Output the [X, Y] coordinate of the center of the cell containing the given text.  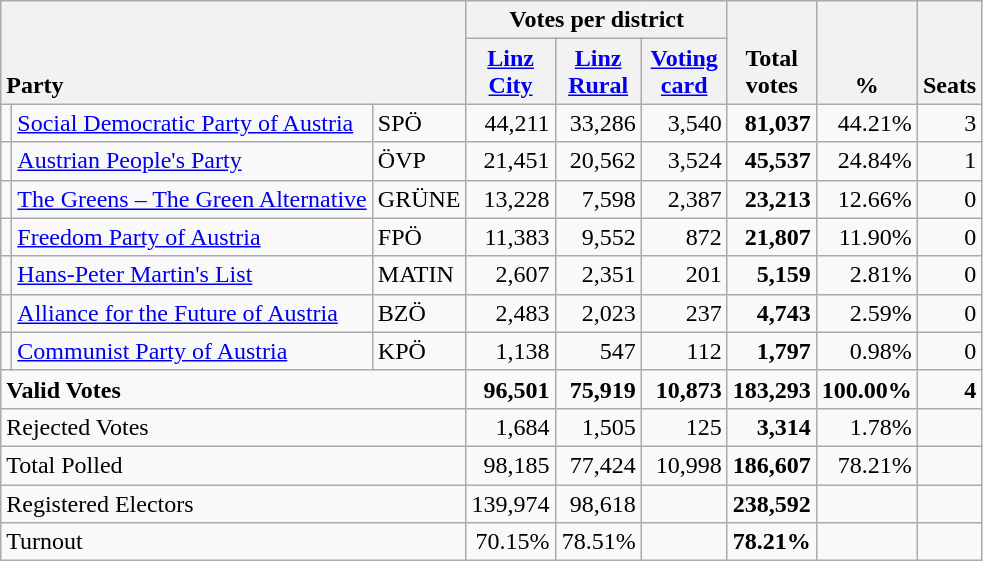
21,807 [772, 237]
33,286 [598, 123]
237 [684, 313]
Registered Electors [234, 503]
Freedom Party of Austria [192, 237]
Valid Votes [234, 389]
23,213 [772, 199]
125 [684, 427]
12.66% [866, 199]
Votingcard [684, 72]
10,873 [684, 389]
Alliance for the Future of Austria [192, 313]
2,351 [598, 275]
75,919 [598, 389]
10,998 [684, 465]
Turnout [234, 542]
1,505 [598, 427]
2,607 [510, 275]
112 [684, 351]
1 [949, 161]
3,524 [684, 161]
70.15% [510, 542]
3 [949, 123]
1,797 [772, 351]
44.21% [866, 123]
% [866, 52]
98,185 [510, 465]
872 [684, 237]
238,592 [772, 503]
Totalvotes [772, 52]
13,228 [510, 199]
Seats [949, 52]
2,023 [598, 313]
SPÖ [419, 123]
Votes per district [596, 20]
BZÖ [419, 313]
186,607 [772, 465]
45,537 [772, 161]
1.78% [866, 427]
24.84% [866, 161]
44,211 [510, 123]
3,540 [684, 123]
2,387 [684, 199]
96,501 [510, 389]
MATIN [419, 275]
1,684 [510, 427]
77,424 [598, 465]
Rejected Votes [234, 427]
LinzRural [598, 72]
9,552 [598, 237]
20,562 [598, 161]
The Greens – The Green Alternative [192, 199]
1,138 [510, 351]
0.98% [866, 351]
11,383 [510, 237]
2,483 [510, 313]
100.00% [866, 389]
2.59% [866, 313]
11.90% [866, 237]
Austrian People's Party [192, 161]
4 [949, 389]
Hans-Peter Martin's List [192, 275]
183,293 [772, 389]
KPÖ [419, 351]
Social Democratic Party of Austria [192, 123]
139,974 [510, 503]
ÖVP [419, 161]
Communist Party of Austria [192, 351]
Party [234, 52]
81,037 [772, 123]
21,451 [510, 161]
LinzCity [510, 72]
5,159 [772, 275]
7,598 [598, 199]
GRÜNE [419, 199]
FPÖ [419, 237]
4,743 [772, 313]
78.51% [598, 542]
Total Polled [234, 465]
98,618 [598, 503]
547 [598, 351]
3,314 [772, 427]
2.81% [866, 275]
201 [684, 275]
